Search for the cell housing the specified text and yield its (x, y) center coordinate. 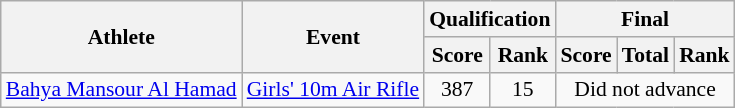
Did not advance (644, 90)
Event (334, 36)
Girls' 10m Air Rifle (334, 90)
Qualification (490, 19)
Final (644, 19)
15 (522, 90)
387 (457, 90)
Athlete (122, 36)
Total (646, 55)
Bahya Mansour Al Hamad (122, 90)
